Capture the cell that displays the provided text and extract its (x, y) central coordinate. 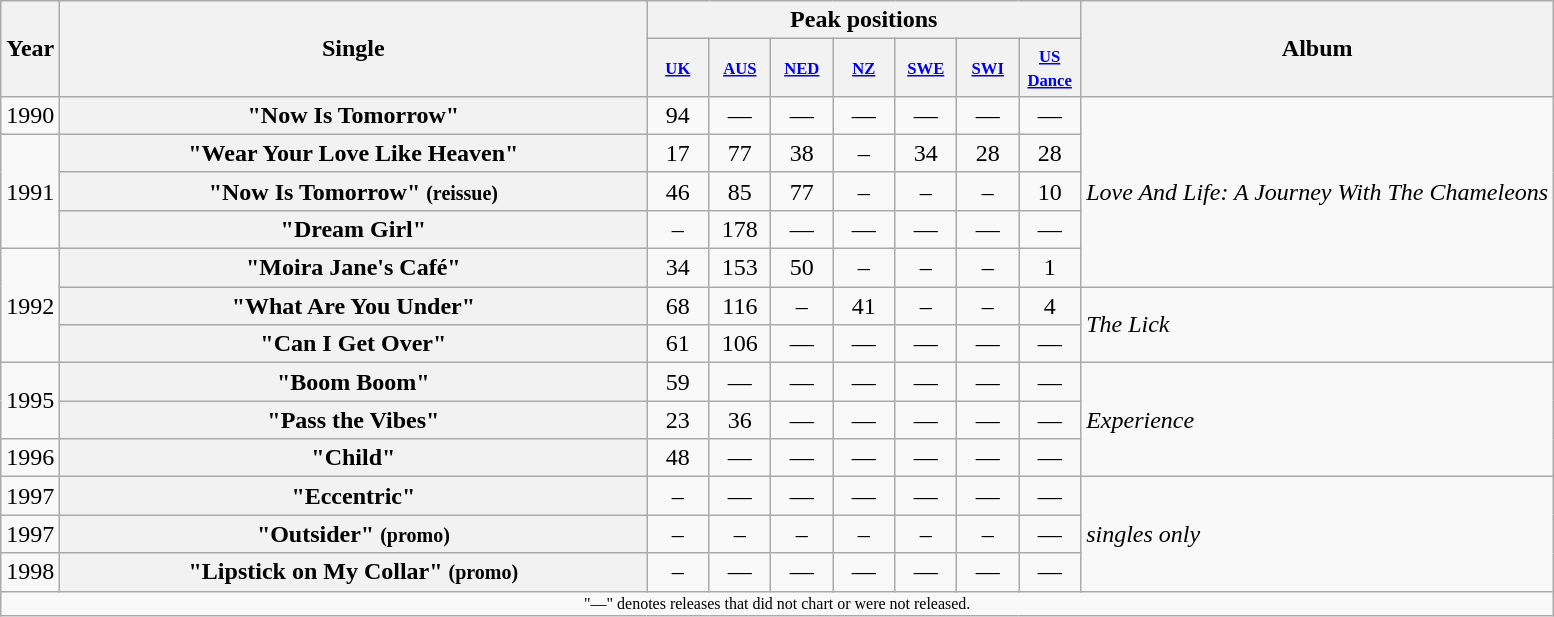
Love And Life: A Journey With The Chameleons (1318, 191)
23 (678, 420)
SWE (926, 68)
46 (678, 191)
68 (678, 306)
"—" denotes releases that did not chart or were not released. (778, 603)
1992 (30, 306)
Peak positions (864, 20)
1 (1050, 268)
50 (802, 268)
Album (1318, 49)
106 (740, 344)
10 (1050, 191)
"Dream Girl" (354, 229)
"Wear Your Love Like Heaven" (354, 153)
"What Are You Under" (354, 306)
singles only (1318, 534)
85 (740, 191)
36 (740, 420)
NZ (864, 68)
"Eccentric" (354, 496)
17 (678, 153)
Year (30, 49)
"Outsider" (promo) (354, 534)
AUS (740, 68)
"Boom Boom" (354, 382)
1998 (30, 572)
1996 (30, 458)
"Pass the Vibes" (354, 420)
USDance (1050, 68)
"Child" (354, 458)
"Moira Jane's Café" (354, 268)
48 (678, 458)
178 (740, 229)
Single (354, 49)
SWI (988, 68)
4 (1050, 306)
"Now Is Tomorrow" (reissue) (354, 191)
"Now Is Tomorrow" (354, 115)
41 (864, 306)
Experience (1318, 420)
"Can I Get Over" (354, 344)
94 (678, 115)
59 (678, 382)
116 (740, 306)
38 (802, 153)
1995 (30, 401)
NED (802, 68)
"Lipstick on My Collar" (promo) (354, 572)
UK (678, 68)
The Lick (1318, 325)
153 (740, 268)
1990 (30, 115)
1991 (30, 191)
61 (678, 344)
